Extract the (x, y) coordinate from the center of the cell holding the provided text.  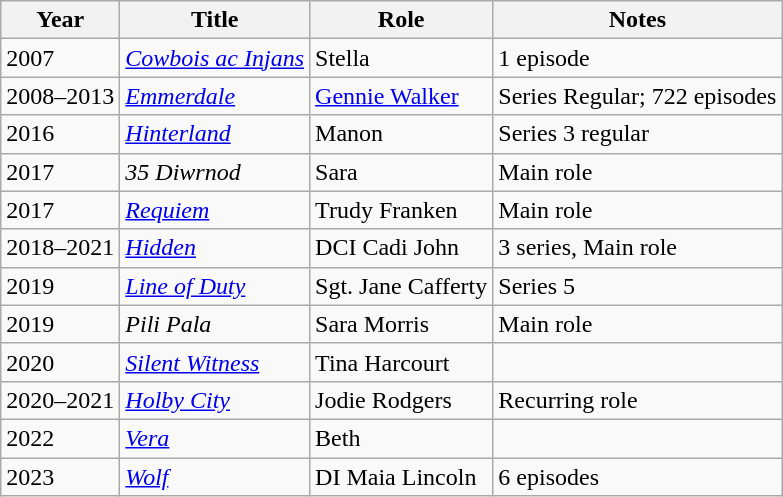
2016 (60, 134)
Notes (638, 20)
2007 (60, 58)
Trudy Franken (402, 210)
Series Regular; 722 episodes (638, 96)
2008–2013 (60, 96)
Vera (215, 438)
2020 (60, 362)
6 episodes (638, 477)
2020–2021 (60, 400)
2022 (60, 438)
Recurring role (638, 400)
35 Diwrnod (215, 172)
Cowbois ac Injans (215, 58)
DCI Cadi John (402, 248)
Year (60, 20)
Series 3 regular (638, 134)
Sgt. Jane Cafferty (402, 286)
Wolf (215, 477)
Sara (402, 172)
2018–2021 (60, 248)
Hinterland (215, 134)
Stella (402, 58)
Sara Morris (402, 324)
Emmerdale (215, 96)
Series 5 (638, 286)
Tina Harcourt (402, 362)
Jodie Rodgers (402, 400)
Manon (402, 134)
Beth (402, 438)
Title (215, 20)
Line of Duty (215, 286)
1 episode (638, 58)
Role (402, 20)
Requiem (215, 210)
Pili Pala (215, 324)
DI Maia Lincoln (402, 477)
Hidden (215, 248)
Silent Witness (215, 362)
Holby City (215, 400)
3 series, Main role (638, 248)
2023 (60, 477)
Gennie Walker (402, 96)
